Return (X, Y) of the center of cell containing provided text 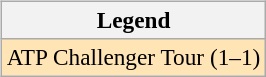
Legend (133, 20)
ATP Challenger Tour (1–1) (133, 57)
